Provide the [X, Y] coordinate of the cell's center where the given text is located.  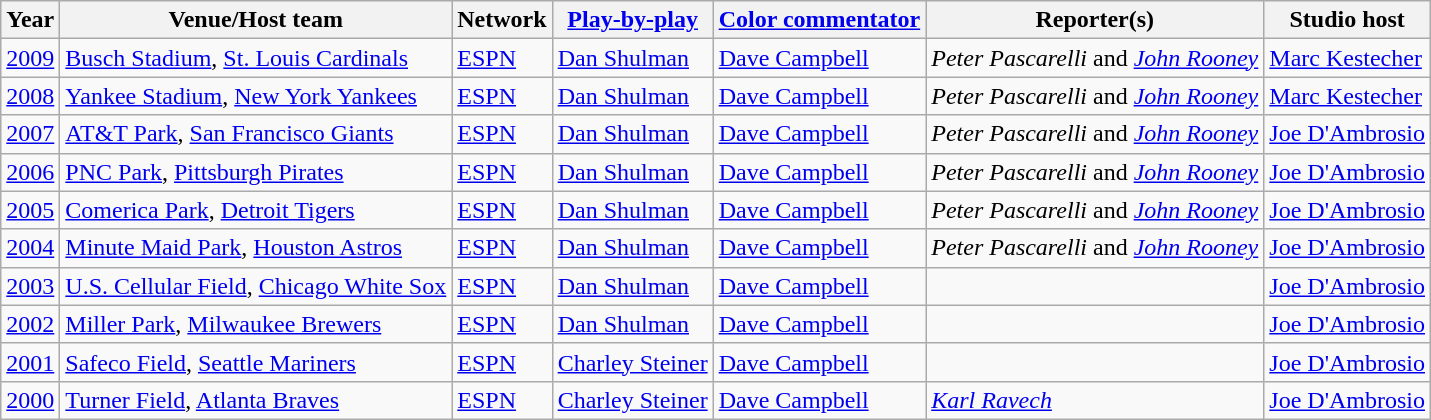
Safeco Field, Seattle Mariners [256, 362]
Turner Field, Atlanta Braves [256, 400]
Network [502, 20]
Comerica Park, Detroit Tigers [256, 210]
2003 [30, 286]
PNC Park, Pittsburgh Pirates [256, 172]
2001 [30, 362]
Color commentator [820, 20]
Yankee Stadium, New York Yankees [256, 96]
2009 [30, 58]
Studio host [1348, 20]
Busch Stadium, St. Louis Cardinals [256, 58]
U.S. Cellular Field, Chicago White Sox [256, 286]
2007 [30, 134]
Karl Ravech [1095, 400]
2000 [30, 400]
Miller Park, Milwaukee Brewers [256, 324]
Reporter(s) [1095, 20]
Minute Maid Park, Houston Astros [256, 248]
AT&T Park, San Francisco Giants [256, 134]
2006 [30, 172]
Venue/Host team [256, 20]
Play-by-play [632, 20]
2005 [30, 210]
Year [30, 20]
2002 [30, 324]
2004 [30, 248]
2008 [30, 96]
